For the text-containing cell, return its midpoint in [x, y] coordinate format. 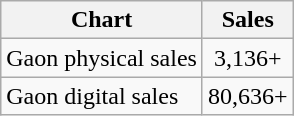
Gaon physical sales [102, 58]
Gaon digital sales [102, 96]
Sales [248, 20]
3,136+ [248, 58]
80,636+ [248, 96]
Chart [102, 20]
